Extract the (X, Y) coordinate from the center of the cell holding the provided text.  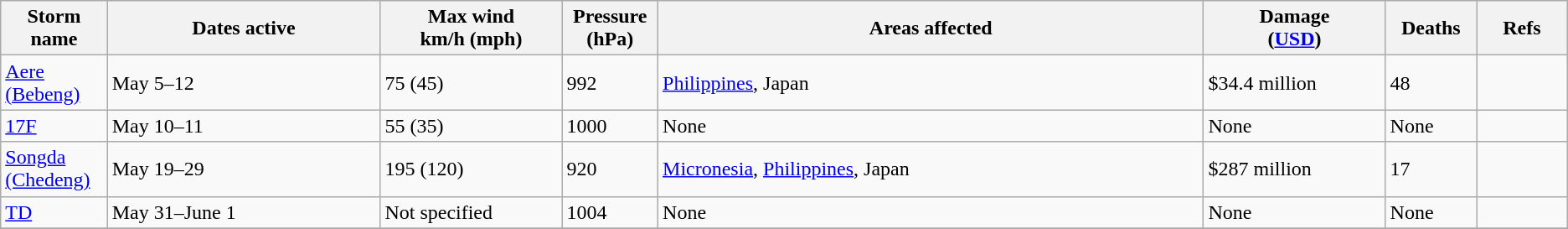
Dates active (244, 29)
Max windkm/h (mph) (471, 29)
$287 million (1295, 169)
Philippines, Japan (931, 82)
Pressure(hPa) (610, 29)
May 5–12 (244, 82)
May 19–29 (244, 169)
17F (54, 126)
Micronesia, Philippines, Japan (931, 169)
May 31–June 1 (244, 212)
1000 (610, 126)
May 10–11 (244, 126)
195 (120) (471, 169)
TD (54, 212)
Songda (Chedeng) (54, 169)
48 (1431, 82)
17 (1431, 169)
Areas affected (931, 29)
Refs (1523, 29)
55 (35) (471, 126)
920 (610, 169)
992 (610, 82)
Not specified (471, 212)
75 (45) (471, 82)
$34.4 million (1295, 82)
Storm name (54, 29)
Deaths (1431, 29)
Aere (Bebeng) (54, 82)
Damage(USD) (1295, 29)
1004 (610, 212)
